Identify which cell holds the provided text, then report its (X, Y) central coordinate. 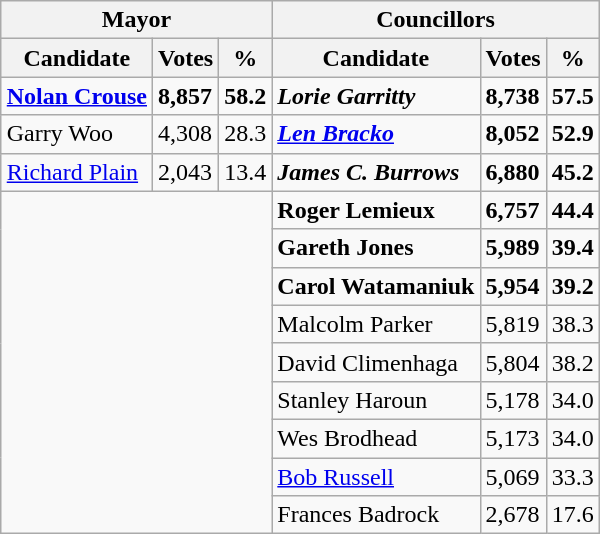
17.6 (572, 515)
Councillors (436, 20)
5,173 (513, 438)
58.2 (246, 96)
5,178 (513, 400)
2,043 (186, 172)
13.4 (246, 172)
Stanley Haroun (376, 400)
5,954 (513, 286)
44.4 (572, 210)
57.5 (572, 96)
38.2 (572, 362)
Lorie Garritty (376, 96)
Richard Plain (76, 172)
Wes Brodhead (376, 438)
2,678 (513, 515)
5,819 (513, 324)
Malcolm Parker (376, 324)
Garry Woo (76, 134)
8,857 (186, 96)
Nolan Crouse (76, 96)
33.3 (572, 477)
4,308 (186, 134)
5,989 (513, 248)
39.2 (572, 286)
28.3 (246, 134)
52.9 (572, 134)
45.2 (572, 172)
James C. Burrows (376, 172)
Bob Russell (376, 477)
Len Bracko (376, 134)
Mayor (136, 20)
8,052 (513, 134)
Carol Watamaniuk (376, 286)
Roger Lemieux (376, 210)
5,069 (513, 477)
6,880 (513, 172)
5,804 (513, 362)
8,738 (513, 96)
Frances Badrock (376, 515)
6,757 (513, 210)
38.3 (572, 324)
39.4 (572, 248)
David Climenhaga (376, 362)
Gareth Jones (376, 248)
